From the cell containing the given text, extract its center point as [x, y] coordinate. 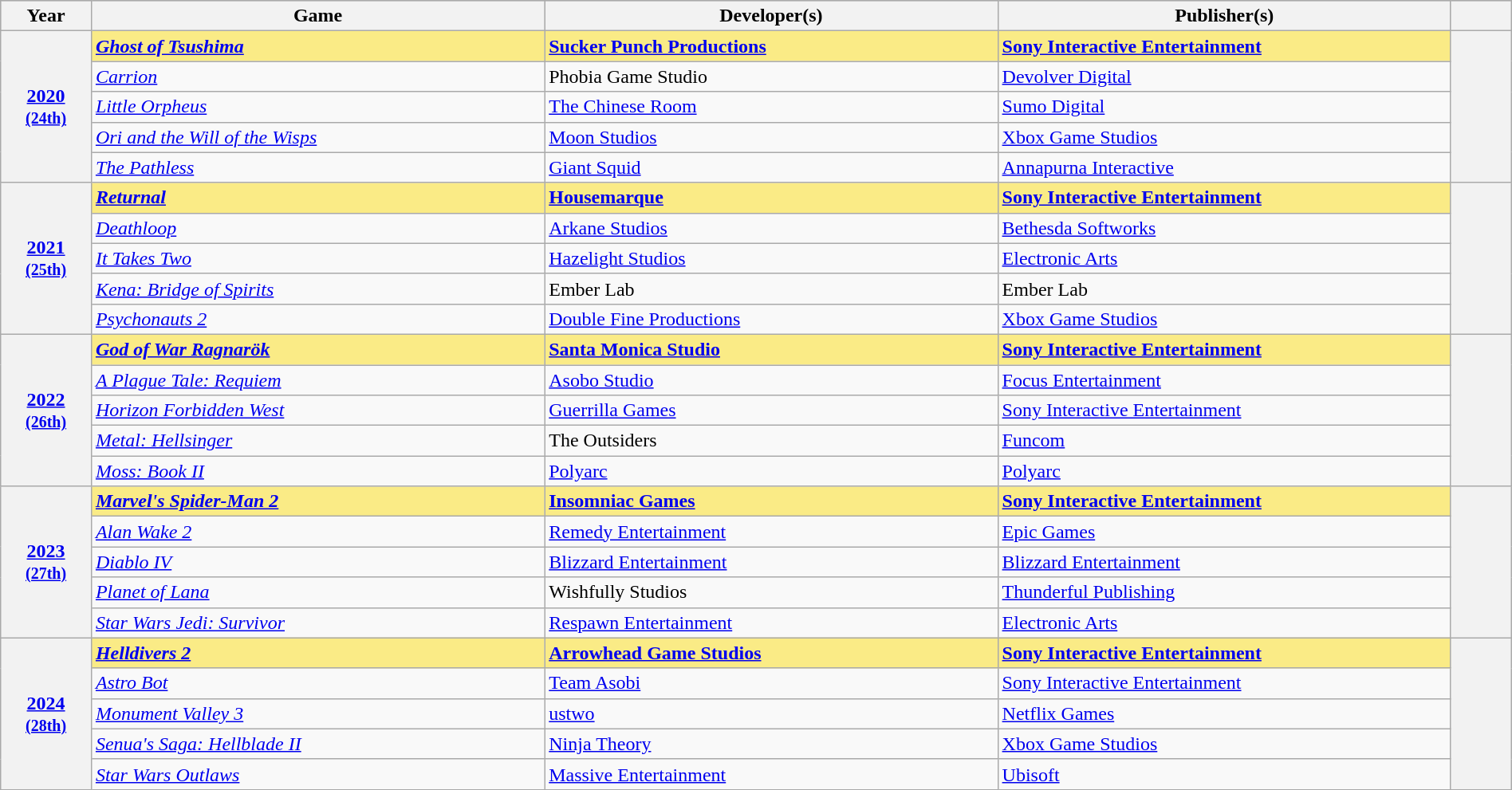
Year [46, 16]
Annapurna Interactive [1224, 167]
Focus Entertainment [1224, 380]
Team Asobi [771, 683]
Double Fine Productions [771, 319]
ustwo [771, 713]
Kena: Bridge of Spirits [317, 289]
Psychonauts 2 [317, 319]
Ghost of Tsushima [317, 46]
Arkane Studios [771, 228]
Developer(s) [771, 16]
Insomniac Games [771, 501]
Game [317, 16]
Deathloop [317, 228]
2022 (26th) [46, 410]
Massive Entertainment [771, 774]
Diablo IV [317, 562]
2023 (27th) [46, 562]
Planet of Lana [317, 592]
Hazelight Studios [771, 258]
Ori and the Will of the Wisps [317, 137]
Giant Squid [771, 167]
Little Orpheus [317, 107]
Sucker Punch Productions [771, 46]
Senua's Saga: Hellblade II [317, 744]
Ubisoft [1224, 774]
Santa Monica Studio [771, 349]
Star Wars Jedi: Survivor [317, 623]
A Plague Tale: Requiem [317, 380]
Publisher(s) [1224, 16]
Sumo Digital [1224, 107]
The Pathless [317, 167]
Arrowhead Game Studios [771, 653]
Funcom [1224, 441]
Epic Games [1224, 532]
Returnal [317, 198]
Netflix Games [1224, 713]
Guerrilla Games [771, 411]
Alan Wake 2 [317, 532]
Moon Studios [771, 137]
Horizon Forbidden West [317, 411]
Metal: Hellsinger [317, 441]
Thunderful Publishing [1224, 592]
Carrion [317, 77]
Respawn Entertainment [771, 623]
It Takes Two [317, 258]
Ninja Theory [771, 744]
Bethesda Softworks [1224, 228]
The Chinese Room [771, 107]
Devolver Digital [1224, 77]
2021 (25th) [46, 258]
Wishfully Studios [771, 592]
God of War Ragnarök [317, 349]
Marvel's Spider-Man 2 [317, 501]
Phobia Game Studio [771, 77]
Moss: Book II [317, 471]
Astro Bot [317, 683]
Remedy Entertainment [771, 532]
2024 (28th) [46, 713]
Star Wars Outlaws [317, 774]
The Outsiders [771, 441]
2020 (24th) [46, 107]
Asobo Studio [771, 380]
Monument Valley 3 [317, 713]
Housemarque [771, 198]
Helldivers 2 [317, 653]
